Determine the (X, Y) coordinate at the center of the cell enclosing the given text.  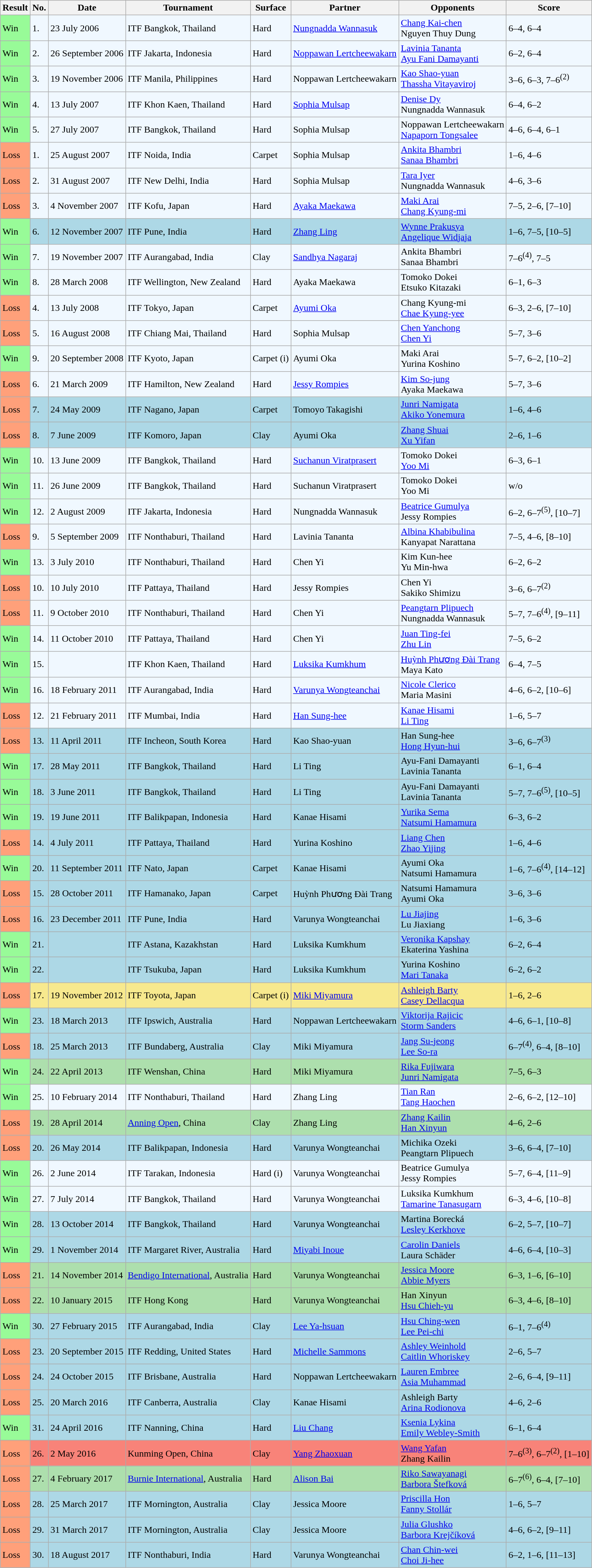
2–6, 6–2, [12–10] (549, 1097)
Priscilla Hon Fanny Stollár (452, 1504)
Kanae Hisami Li Ting (452, 716)
ITF Komoro, Japan (188, 435)
Date (87, 8)
Kao Shao-yuan Thassha Vitayaviroj (452, 79)
ITF Mumbai, India (188, 716)
Zhang Kailin Han Xinyun (452, 1122)
Tomoyo Takagishi (345, 410)
Peangtarn Plipuech Nungnadda Wannasuk (452, 613)
26 June 2009 (87, 486)
6–3, 6–2 (549, 817)
ITF Ipswich, Australia (188, 1021)
Rika Fujiwara Junri Namigata (452, 1071)
7–6(4), 7–5 (549, 257)
Ayumi Oka Natsumi Hamamura (452, 868)
ITF Noida, India (188, 155)
7–5, 6–3 (549, 1071)
19 November 2007 (87, 257)
Huỳnh Phương Đài Trang (345, 893)
Luksika Kumkhum Tamarine Tanasugarn (452, 1199)
24 October 2015 (87, 1377)
Riko Sawayanagi Barbora Štefková (452, 1479)
10 February 2014 (87, 1097)
Junri Namigata Akiko Yonemura (452, 410)
Surface (271, 8)
Result (15, 8)
24 May 2009 (87, 410)
Julia Glushko Barbora Krejčíková (452, 1530)
6–3, 1–6, [6–10] (549, 1275)
Carolin Daniels Laura Schäder (452, 1250)
Michelle Sammons (345, 1351)
6–2, 5–7, [10–7] (549, 1224)
2–6, 1–6 (549, 435)
Denise Dy Nungnadda Wannasuk (452, 104)
20 September 2015 (87, 1351)
7 June 2009 (87, 435)
Liang Chen Zhao Yijing (452, 842)
Yurika Sema Natsumi Hamamura (452, 817)
16 August 2008 (87, 333)
3–6, 6–7(2) (549, 587)
Chen Yi Sakiko Shimizu (452, 587)
25 March 2013 (87, 1046)
19 June 2011 (87, 817)
Lu Jiajing Lu Jiaxiang (452, 919)
Alison Bai (345, 1479)
Hsu Ching-wen Lee Pei-chi (452, 1326)
13 July 2008 (87, 307)
ITF Chiang Mai, Thailand (188, 333)
2 June 2014 (87, 1173)
4–6, 6–2, [10–6] (549, 690)
21 March 2009 (87, 384)
Ashleigh Barty Arina Rodionova (452, 1402)
Miyabi Inoue (345, 1250)
Jang Su-jeong Lee So-ra (452, 1046)
20 March 2016 (87, 1402)
Yurina Koshino (345, 842)
Han Xinyun Hsu Chieh-yu (452, 1301)
Chang Kai-chen Nguyen Thuy Dung (452, 28)
Tomoko Dokei Etsuko Kitazaki (452, 282)
3 June 2011 (87, 791)
ITF Redding, United States (188, 1351)
4 February 2017 (87, 1479)
26 September 2006 (87, 53)
ITF Nato, Japan (188, 868)
Veronika Kapshay Ekaterina Yashina (452, 945)
4–6, 3–6 (549, 181)
1 November 2014 (87, 1250)
Kunming Open, China (188, 1453)
ITF Margaret River, Australia (188, 1250)
4–6, 6–4, [10–3] (549, 1250)
6–7(4), 6–4, [8–10] (549, 1046)
Maki Arai Chang Kyung-mi (452, 206)
No. (39, 8)
ITF Incheon, South Korea (188, 741)
21 February 2011 (87, 716)
6–4, 6–4 (549, 28)
Han Sung-hee Hong Hyun-hui (452, 741)
5–7, 7–6(4), [9–11] (549, 613)
ITF Tsukuba, Japan (188, 970)
2–6, 5–7 (549, 1351)
3–6, 3–6 (549, 893)
ITF Hamilton, New Zealand (188, 384)
31. (39, 1428)
4–6, 6–2, [9–11] (549, 1530)
ITF Manila, Philippines (188, 79)
6–2, 1–6, [11–13] (549, 1555)
Lauren Embree Asia Muhammad (452, 1377)
ITF Toyota, Japan (188, 996)
7–5, 4–6, [8–10] (549, 536)
4–6, 6–4, 6–1 (549, 130)
5–7, 7–6(5), [10–5] (549, 791)
ITF Nonthaburi, India (188, 1555)
10 January 2015 (87, 1301)
31 August 2007 (87, 181)
3 July 2010 (87, 562)
1–6, 3–6 (549, 919)
ITF Canberra, Australia (188, 1402)
27 July 2007 (87, 130)
6–1, 6–3 (549, 282)
4 July 2011 (87, 842)
28 March 2008 (87, 282)
Partner (345, 8)
Albina Khabibulina Kanyapat Narattana (452, 536)
Zhang Shuai Xu Yifan (452, 435)
4 November 2007 (87, 206)
22 April 2013 (87, 1071)
Tian Ran Tang Haochen (452, 1097)
Kim Kun-hee Yu Min-hwa (452, 562)
w/o (549, 486)
6–3, 4–6, [10–8] (549, 1199)
Tara Iyer Nungnadda Wannasuk (452, 181)
Score (549, 8)
5–7, 6–4, [11–9] (549, 1173)
18 August 2017 (87, 1555)
ITF Nagano, Japan (188, 410)
13 June 2009 (87, 461)
11 October 2010 (87, 638)
6–4, 7–5 (549, 664)
3–6, 6–7(3) (549, 741)
5–7, 6–2, [10–2] (549, 359)
Viktorija Rajicic Storm Sanders (452, 1021)
Lee Ya-hsuan (345, 1326)
ITF Astana, Kazakhstan (188, 945)
ITF Bundaberg, Australia (188, 1046)
28 April 2014 (87, 1122)
ITF Kofu, Japan (188, 206)
6–3, 4–6, [8–10] (549, 1301)
Liu Chang (345, 1428)
ITF Wenshan, China (188, 1071)
Kim So-jung Ayaka Maekawa (452, 384)
Sandhya Nagaraj (345, 257)
5 September 2009 (87, 536)
Nicole Clerico Maria Masini (452, 690)
Natsumi Hamamura Ayumi Oka (452, 893)
11 April 2011 (87, 741)
Juan Ting-fei Zhu Lin (452, 638)
14 November 2014 (87, 1275)
23 July 2006 (87, 28)
18 March 2013 (87, 1021)
1–6, 2–6 (549, 996)
6–4, 6–2 (549, 104)
3–6, 6–4, [7–10] (549, 1148)
Bendigo International, Australia (188, 1275)
27 February 2015 (87, 1326)
9 October 2010 (87, 613)
6–3, 2–6, [7–10] (549, 307)
Lavinia Tananta (345, 536)
12 November 2007 (87, 231)
7–5, 2–6, [7–10] (549, 206)
4–6, 6–1, [10–8] (549, 1021)
25 August 2007 (87, 155)
11 September 2011 (87, 868)
19 November 2006 (87, 79)
6–7(6), 6–4, [7–10] (549, 1479)
20 September 2008 (87, 359)
Lavinia Tananta Ayu Fani Damayanti (452, 53)
6–2, 6–7(5), [10–7] (549, 511)
Yang Zhaoxuan (345, 1453)
Martina Borecká Lesley Kerkhove (452, 1224)
6–1, 7–6(4) (549, 1326)
ITF Wellington, New Zealand (188, 282)
18 February 2011 (87, 690)
Michika Ozeki Peangtarn Plipuech (452, 1148)
7–5, 6–2 (549, 638)
23 December 2011 (87, 919)
2–6, 6–4, [9–11] (549, 1377)
ITF Hamanako, Japan (188, 893)
ITF Tarakan, Indonesia (188, 1173)
2 August 2009 (87, 511)
26 May 2014 (87, 1148)
ITF Kyoto, Japan (188, 359)
19 November 2012 (87, 996)
10 July 2010 (87, 587)
Yurina Koshino Mari Tanaka (452, 970)
Maki Arai Yurina Koshino (452, 359)
Anning Open, China (188, 1122)
3–6, 6–3, 7–6(2) (549, 79)
Hard (i) (271, 1173)
24 April 2016 (87, 1428)
Burnie International, Australia (188, 1479)
Kao Shao-yuan (345, 741)
2 May 2016 (87, 1453)
ITF New Delhi, India (188, 181)
ITF Nanning, China (188, 1428)
Noppawan Lertcheewakarn Napaporn Tongsalee (452, 130)
Chang Kyung-mi Chae Kyung-yee (452, 307)
28 May 2011 (87, 766)
25 March 2017 (87, 1504)
ITF Brisbane, Australia (188, 1377)
Jessica Moore Abbie Myers (452, 1275)
Ashley Weinhold Caitlin Whoriskey (452, 1351)
Ksenia Lykina Emily Webley-Smith (452, 1428)
Wang Yafan Zhang Kailin (452, 1453)
31 March 2017 (87, 1530)
28 October 2011 (87, 893)
ITF Hong Kong (188, 1301)
Chan Chin-wei Choi Ji-hee (452, 1555)
1–6, 7–6(4), [14–12] (549, 868)
ITF Tokyo, Japan (188, 307)
Chen Yanchong Chen Yi (452, 333)
Tournament (188, 8)
Han Sung-hee (345, 716)
7–6(3), 6–7(2), [1–10] (549, 1453)
Wynne Prakusya Angelique Widjaja (452, 231)
Huỳnh Phương Đài Trang Maya Kato (452, 664)
13 July 2007 (87, 104)
Opponents (452, 8)
13 October 2014 (87, 1224)
6–3, 6–1 (549, 461)
Ashleigh Barty Casey Dellacqua (452, 996)
1–6, 7–5, [10–5] (549, 231)
7 July 2014 (87, 1199)
